Provide the [X, Y] coordinate of the cell's center where the given text is located.  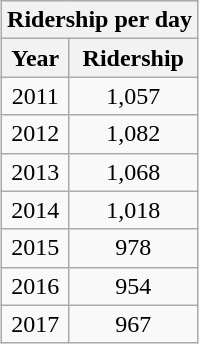
2011 [36, 96]
2014 [36, 210]
1,057 [134, 96]
2015 [36, 248]
967 [134, 324]
2013 [36, 172]
2017 [36, 324]
2016 [36, 286]
Ridership per day [100, 20]
978 [134, 248]
1,082 [134, 134]
2012 [36, 134]
954 [134, 286]
1,018 [134, 210]
Year [36, 58]
Ridership [134, 58]
1,068 [134, 172]
